For the text-containing cell, return its midpoint in [X, Y] coordinate format. 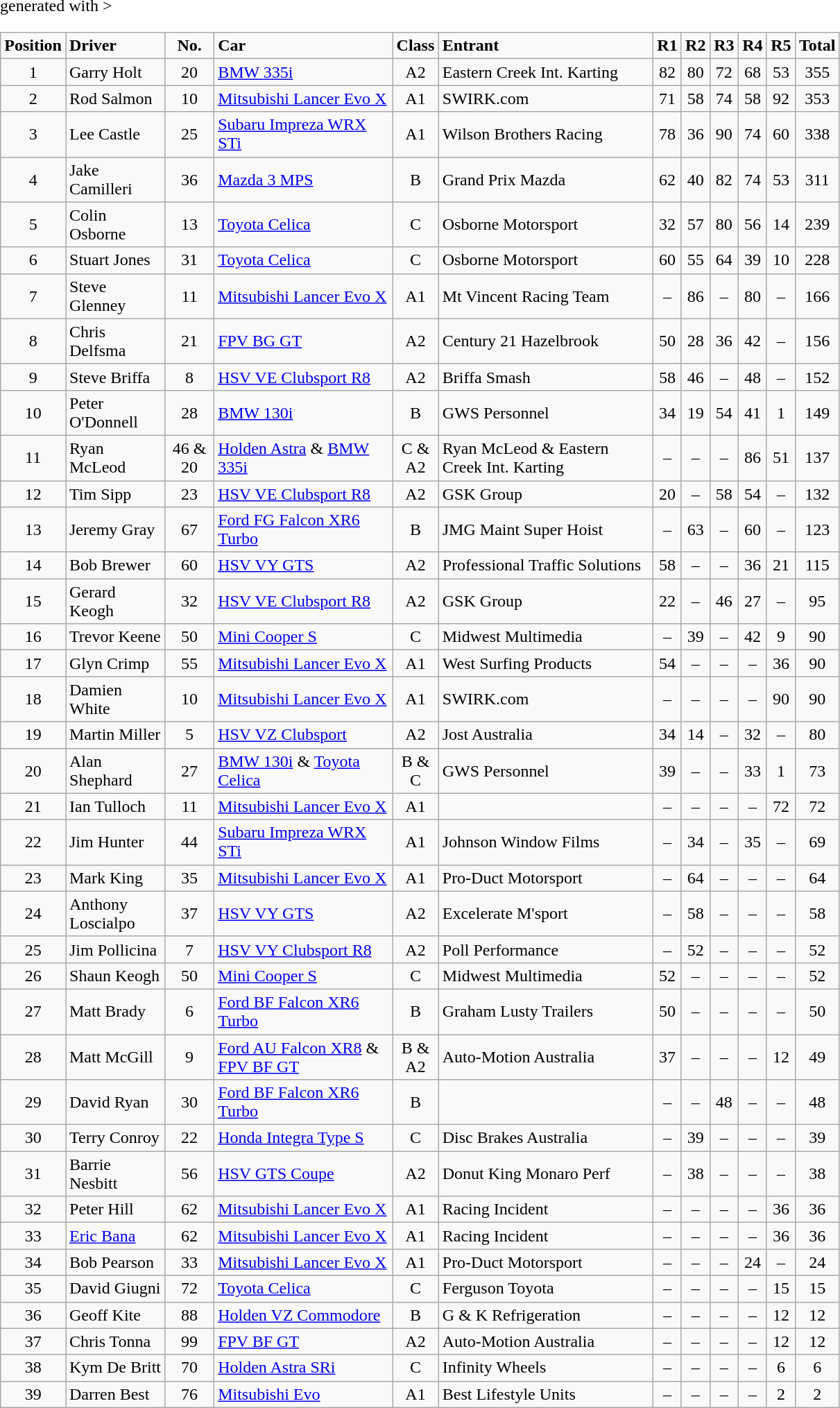
Ford AU Falcon XR8 & FPV BF GT [304, 1056]
Gerard Keogh [115, 601]
Class [416, 46]
Professional Traffic Solutions [546, 566]
Holden Astra SRi [304, 1368]
Driver [115, 46]
Kym De Britt [115, 1368]
123 [817, 530]
Ferguson Toyota [546, 1289]
Johnson Window Films [546, 842]
115 [817, 566]
Shaun Keogh [115, 976]
149 [817, 412]
228 [817, 260]
Ryan McLeod & Eastern Creek Int. Karting [546, 458]
JMG Maint Super Hoist [546, 530]
16 [33, 637]
49 [817, 1056]
BMW 130i & Toyota Celica [304, 770]
BMW 130i [304, 412]
C & A2 [416, 458]
Mark King [115, 878]
Matt Brady [115, 1012]
Matt McGill [115, 1056]
Colin Osborne [115, 225]
78 [667, 135]
18 [33, 699]
Jim Pollicina [115, 949]
338 [817, 135]
B & A2 [416, 1056]
Donut King Monaro Perf [546, 1174]
Barrie Nesbitt [115, 1174]
R5 [781, 46]
41 [752, 412]
Trevor Keene [115, 637]
Car [304, 46]
Century 21 Hazelbrook [546, 341]
67 [190, 530]
88 [190, 1315]
63 [695, 530]
G & K Refrigeration [546, 1315]
R3 [724, 46]
Alan Shephard [115, 770]
Darren Best [115, 1394]
71 [667, 99]
Entrant [546, 46]
Grand Prix Mazda [546, 179]
Bob Pearson [115, 1262]
Peter O'Donnell [115, 412]
137 [817, 458]
West Surfing Products [546, 663]
Jeremy Gray [115, 530]
Geoff Kite [115, 1315]
Total [817, 46]
Ford FG Falcon XR6 Turbo [304, 530]
Chris Delfsma [115, 341]
Holden VZ Commodore [304, 1315]
Graham Lusty Trailers [546, 1012]
92 [781, 99]
Jost Australia [546, 735]
Excelerate M'sport [546, 913]
Eastern Creek Int. Karting [546, 72]
Wilson Brothers Racing [546, 135]
Poll Performance [546, 949]
B & C [416, 770]
FPV BG GT [304, 341]
73 [817, 770]
156 [817, 341]
BMW 335i [304, 72]
HSV VY Clubsport R8 [304, 949]
40 [695, 179]
Briffa Smash [546, 377]
Lee Castle [115, 135]
Rod Salmon [115, 99]
17 [33, 663]
R2 [695, 46]
4 [33, 179]
26 [33, 976]
Garry Holt [115, 72]
70 [190, 1368]
Infinity Wheels [546, 1368]
29 [33, 1102]
Bob Brewer [115, 566]
R1 [667, 46]
David Ryan [115, 1102]
Damien White [115, 699]
Martin Miller [115, 735]
Position [33, 46]
FPV BF GT [304, 1341]
Jim Hunter [115, 842]
Disc Brakes Australia [546, 1138]
76 [190, 1394]
R4 [752, 46]
Best Lifestyle Units [546, 1394]
Tim Sipp [115, 493]
Anthony Loscialpo [115, 913]
3 [33, 135]
No. [190, 46]
Ryan McLeod [115, 458]
44 [190, 842]
Holden Astra & BMW 335i [304, 458]
Steve Briffa [115, 377]
Eric Bana [115, 1236]
355 [817, 72]
Mt Vincent Racing Team [546, 296]
David Giugni [115, 1289]
152 [817, 377]
Ian Tulloch [115, 806]
Steve Glenney [115, 296]
Jake Camilleri [115, 179]
99 [190, 1341]
239 [817, 225]
Honda Integra Type S [304, 1138]
68 [752, 72]
132 [817, 493]
311 [817, 179]
95 [817, 601]
46 & 20 [190, 458]
Peter Hill [115, 1210]
Chris Tonna [115, 1341]
HSV GTS Coupe [304, 1174]
57 [695, 225]
166 [817, 296]
Terry Conroy [115, 1138]
Mazda 3 MPS [304, 179]
Mitsubishi Evo [304, 1394]
69 [817, 842]
HSV VZ Clubsport [304, 735]
Glyn Crimp [115, 663]
51 [781, 458]
Stuart Jones [115, 260]
353 [817, 99]
